From the cell containing the given text, extract its center point as [x, y] coordinate. 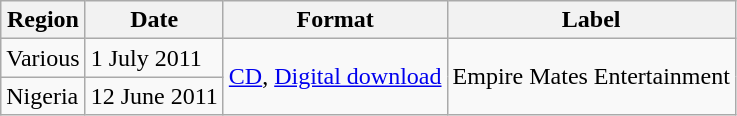
1 July 2011 [154, 58]
Date [154, 20]
Various [43, 58]
12 June 2011 [154, 96]
Label [591, 20]
Nigeria [43, 96]
CD, Digital download [335, 77]
Region [43, 20]
Empire Mates Entertainment [591, 77]
Format [335, 20]
